Provide the (x, y) coordinate of the cell's center where the given text is located.  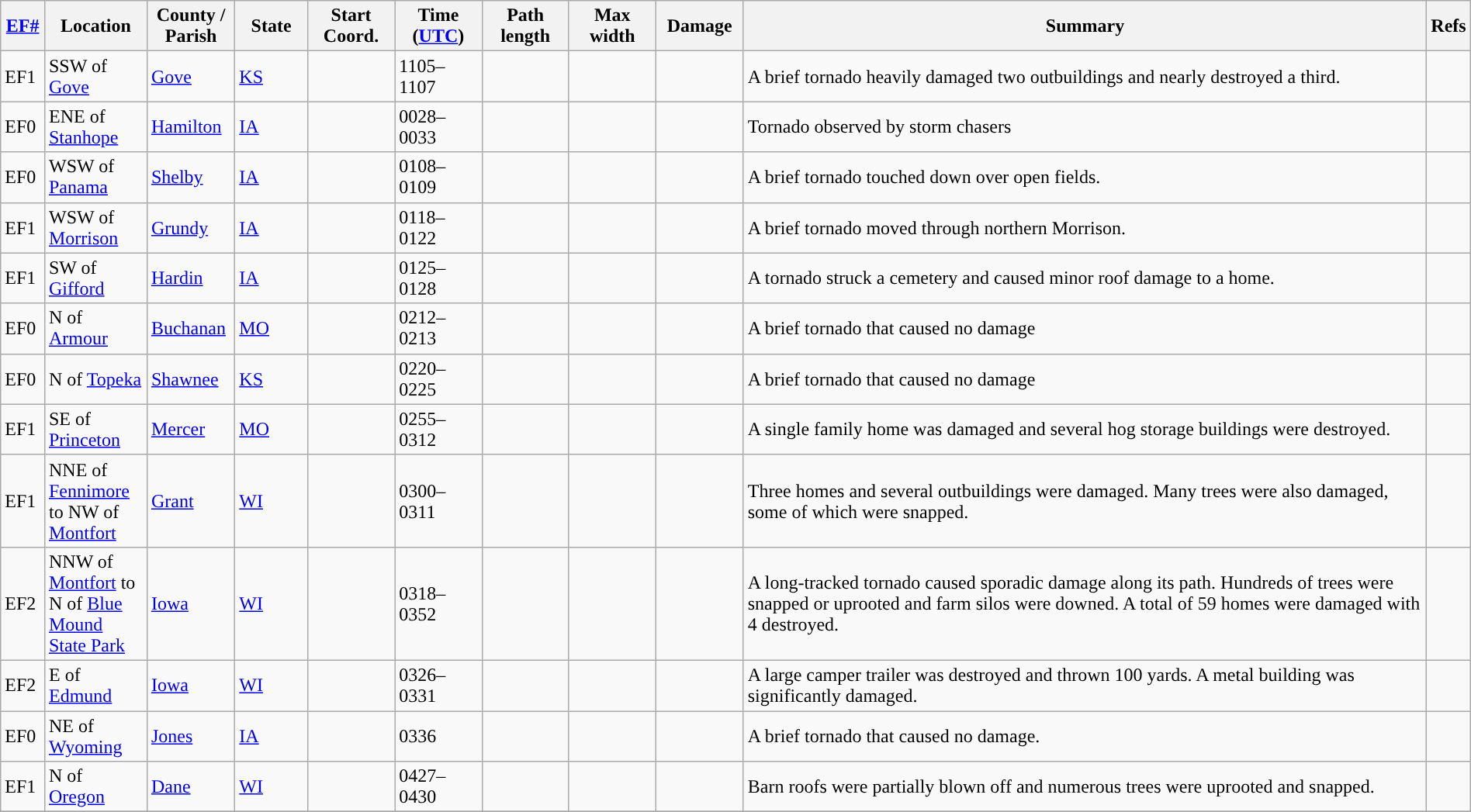
A tornado struck a cemetery and caused minor roof damage to a home. (1085, 278)
NNE of Fennimore to NW of Montfort (95, 501)
Dane (191, 786)
E of Edmund (95, 686)
Max width (612, 26)
A single family home was damaged and several hog storage buildings were destroyed. (1085, 430)
Summary (1085, 26)
Location (95, 26)
Barn roofs were partially blown off and numerous trees were uprooted and snapped. (1085, 786)
Hardin (191, 278)
A brief tornado moved through northern Morrison. (1085, 228)
Shawnee (191, 378)
NE of Wyoming (95, 735)
Buchanan (191, 329)
EF# (23, 26)
0336 (438, 735)
N of Oregon (95, 786)
0028–0033 (438, 127)
Path length (525, 26)
SSW of Gove (95, 76)
Grundy (191, 228)
WSW of Morrison (95, 228)
0300–0311 (438, 501)
1105–1107 (438, 76)
0326–0331 (438, 686)
State (272, 26)
0255–0312 (438, 430)
N of Armour (95, 329)
Hamilton (191, 127)
SE of Princeton (95, 430)
A brief tornado touched down over open fields. (1085, 177)
Jones (191, 735)
N of Topeka (95, 378)
0108–0109 (438, 177)
Mercer (191, 430)
Shelby (191, 177)
0125–0128 (438, 278)
A brief tornado heavily damaged two outbuildings and nearly destroyed a third. (1085, 76)
SW of Gifford (95, 278)
Three homes and several outbuildings were damaged. Many trees were also damaged, some of which were snapped. (1085, 501)
Damage (700, 26)
Time (UTC) (438, 26)
0318–0352 (438, 603)
Gove (191, 76)
WSW of Panama (95, 177)
County / Parish (191, 26)
ENE of Stanhope (95, 127)
Refs (1449, 26)
NNW of Montfort to N of Blue Mound State Park (95, 603)
0220–0225 (438, 378)
Start Coord. (351, 26)
Grant (191, 501)
0212–0213 (438, 329)
A large camper trailer was destroyed and thrown 100 yards. A metal building was significantly damaged. (1085, 686)
Tornado observed by storm chasers (1085, 127)
0427–0430 (438, 786)
A brief tornado that caused no damage. (1085, 735)
0118–0122 (438, 228)
